Determine the [X, Y] coordinate at the center of the cell enclosing the given text.  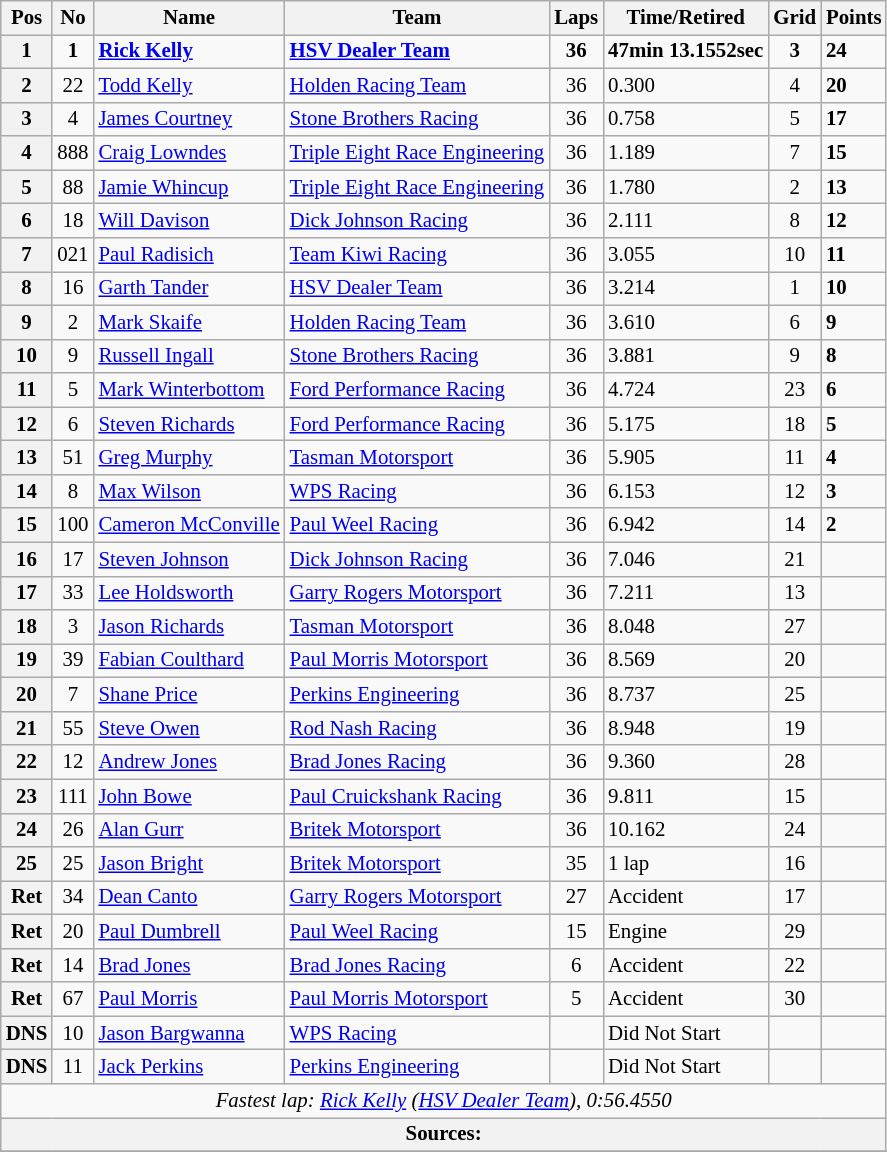
Fastest lap: Rick Kelly (HSV Dealer Team), 0:56.4550 [444, 1101]
9.811 [686, 796]
8.048 [686, 627]
7.211 [686, 593]
Grid [794, 18]
1.189 [686, 153]
Steve Owen [188, 728]
8.948 [686, 728]
8.569 [686, 661]
8.737 [686, 695]
Points [854, 18]
Team Kiwi Racing [418, 255]
Lee Holdsworth [188, 593]
4.724 [686, 390]
021 [72, 255]
Engine [686, 931]
888 [72, 153]
29 [794, 931]
2.111 [686, 221]
Garth Tander [188, 288]
Brad Jones [188, 965]
Jason Bright [188, 864]
Steven Johnson [188, 559]
Max Wilson [188, 491]
Alan Gurr [188, 830]
34 [72, 898]
Russell Ingall [188, 356]
Dean Canto [188, 898]
51 [72, 458]
33 [72, 593]
88 [72, 187]
5.175 [686, 424]
7.046 [686, 559]
Jamie Whincup [188, 187]
Jack Perkins [188, 1067]
6.153 [686, 491]
0.300 [686, 85]
Paul Morris [188, 999]
Andrew Jones [188, 762]
Pos [27, 18]
Will Davison [188, 221]
6.942 [686, 525]
47min 13.1552sec [686, 51]
3.610 [686, 322]
3.055 [686, 255]
26 [72, 830]
Time/Retired [686, 18]
5.905 [686, 458]
Sources: [444, 1135]
1.780 [686, 187]
3.214 [686, 288]
100 [72, 525]
Rod Nash Racing [418, 728]
Team [418, 18]
John Bowe [188, 796]
Jason Richards [188, 627]
Mark Winterbottom [188, 390]
55 [72, 728]
Fabian Coulthard [188, 661]
35 [576, 864]
Steven Richards [188, 424]
No [72, 18]
James Courtney [188, 119]
1 lap [686, 864]
0.758 [686, 119]
3.881 [686, 356]
30 [794, 999]
Todd Kelly [188, 85]
67 [72, 999]
Greg Murphy [188, 458]
Laps [576, 18]
Jason Bargwanna [188, 1033]
39 [72, 661]
Cameron McConville [188, 525]
Paul Cruickshank Racing [418, 796]
Name [188, 18]
Shane Price [188, 695]
Paul Radisich [188, 255]
111 [72, 796]
9.360 [686, 762]
Mark Skaife [188, 322]
10.162 [686, 830]
Craig Lowndes [188, 153]
28 [794, 762]
Rick Kelly [188, 51]
Paul Dumbrell [188, 931]
